Output the (X, Y) coordinate of the center of the cell containing the given text.  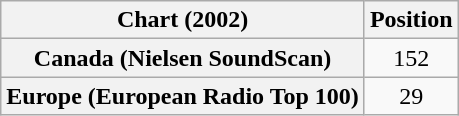
Europe (European Radio Top 100) (183, 96)
152 (411, 58)
Position (411, 20)
Chart (2002) (183, 20)
29 (411, 96)
Canada (Nielsen SoundScan) (183, 58)
